Search for the cell housing the specified text and yield its (x, y) center coordinate. 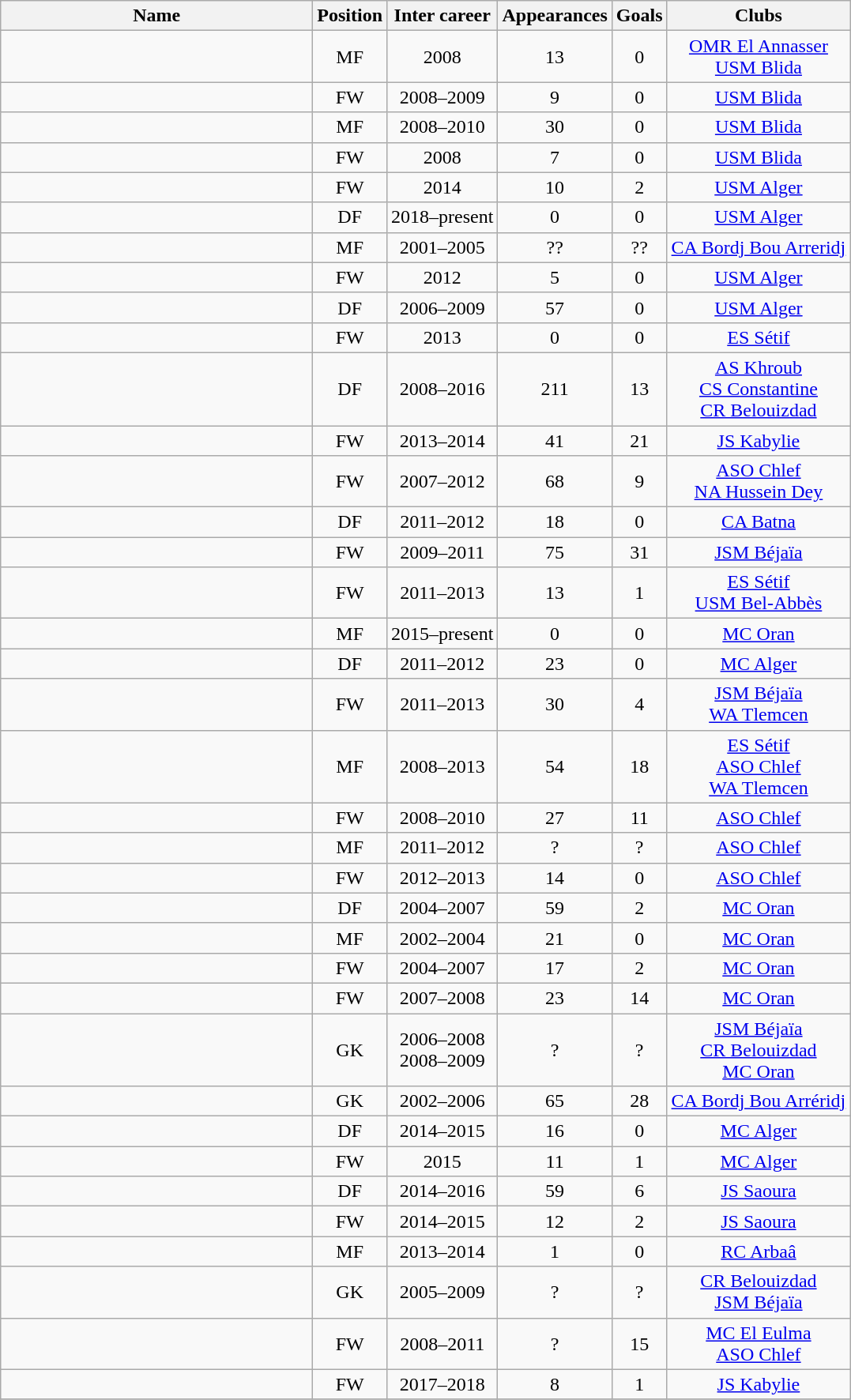
2001–2005 (442, 247)
15 (639, 1343)
ES SétifUSM Bel-Abbès (759, 593)
2017–2018 (442, 1384)
2002–2004 (442, 938)
Appearances (555, 16)
2012–2013 (442, 878)
Name (156, 16)
17 (555, 968)
16 (555, 1131)
75 (555, 552)
MC El EulmaASO Chlef (759, 1343)
2012 (442, 277)
JSM BéjaïaWA Tlemcen (759, 705)
CR BelouizdadJSM Béjaïa (759, 1293)
CA Bordj Bou Arreridj (759, 247)
10 (555, 187)
ES Sétif (759, 337)
JSM BéjaïaCR BelouizdadMC Oran (759, 1049)
12 (555, 1221)
2006–2009 (442, 307)
31 (639, 552)
2008–2011 (442, 1343)
2006–20082008–2009 (442, 1049)
ES SétifASO ChlefWA Tlemcen (759, 766)
2007–2012 (442, 482)
41 (555, 440)
8 (555, 1384)
211 (555, 389)
2008–2013 (442, 766)
CA Batna (759, 522)
2015 (442, 1161)
2008–2016 (442, 389)
2014–2016 (442, 1191)
2013 (442, 337)
2005–2009 (442, 1293)
57 (555, 307)
OMR El AnnasserUSM Blida (759, 57)
2007–2008 (442, 998)
7 (555, 157)
RC Arbaâ (759, 1251)
5 (555, 277)
ASO ChlefNA Hussein Dey (759, 482)
2015–present (442, 634)
Goals (639, 16)
Clubs (759, 16)
4 (639, 705)
2018–present (442, 217)
CA Bordj Bou Arréridj (759, 1101)
2014 (442, 187)
54 (555, 766)
AS KhroubCS ConstantineCR Belouizdad (759, 389)
65 (555, 1101)
Inter career (442, 16)
68 (555, 482)
27 (555, 818)
2009–2011 (442, 552)
JSM Béjaïa (759, 552)
Position (350, 16)
28 (639, 1101)
2008–2009 (442, 97)
2002–2006 (442, 1101)
6 (639, 1191)
